Pinpoint the cell where the given text exists, returning its (X, Y) midpoint coordinate. 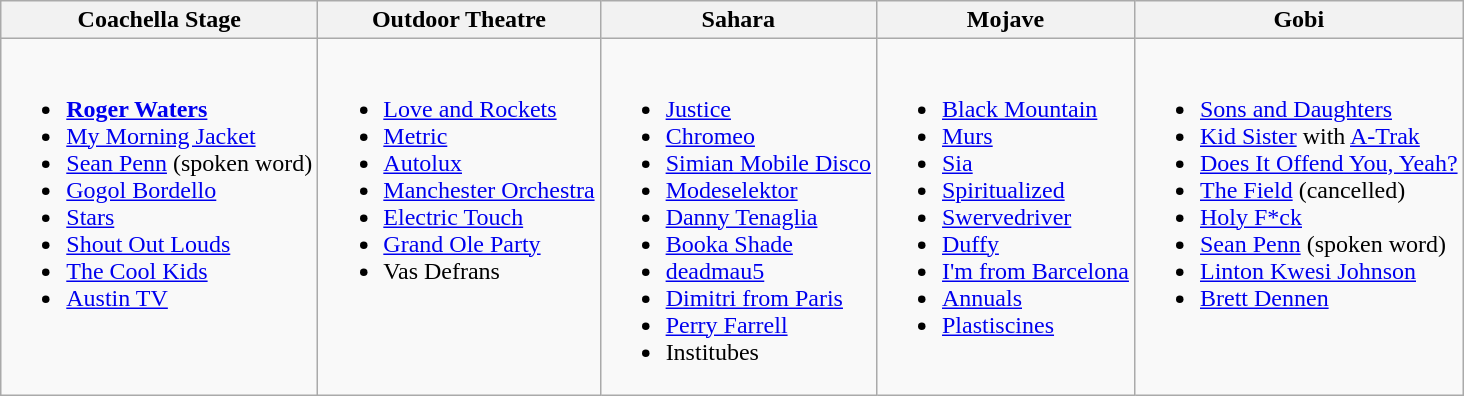
Mojave (1005, 20)
Sahara (738, 20)
Coachella Stage (160, 20)
Outdoor Theatre (459, 20)
Roger WatersMy Morning JacketSean Penn (spoken word)Gogol BordelloStarsShout Out LoudsThe Cool KidsAustin TV (160, 217)
JusticeChromeoSimian Mobile DiscoModeselektorDanny TenagliaBooka Shadedeadmau5Dimitri from ParisPerry FarrellInstitubes (738, 217)
Gobi (1298, 20)
Love and RocketsMetricAutoluxManchester OrchestraElectric TouchGrand Ole PartyVas Defrans (459, 217)
Black MountainMursSiaSpiritualizedSwervedriverDuffyI'm from BarcelonaAnnualsPlastiscines (1005, 217)
